Return [x, y] of the center of cell containing provided text 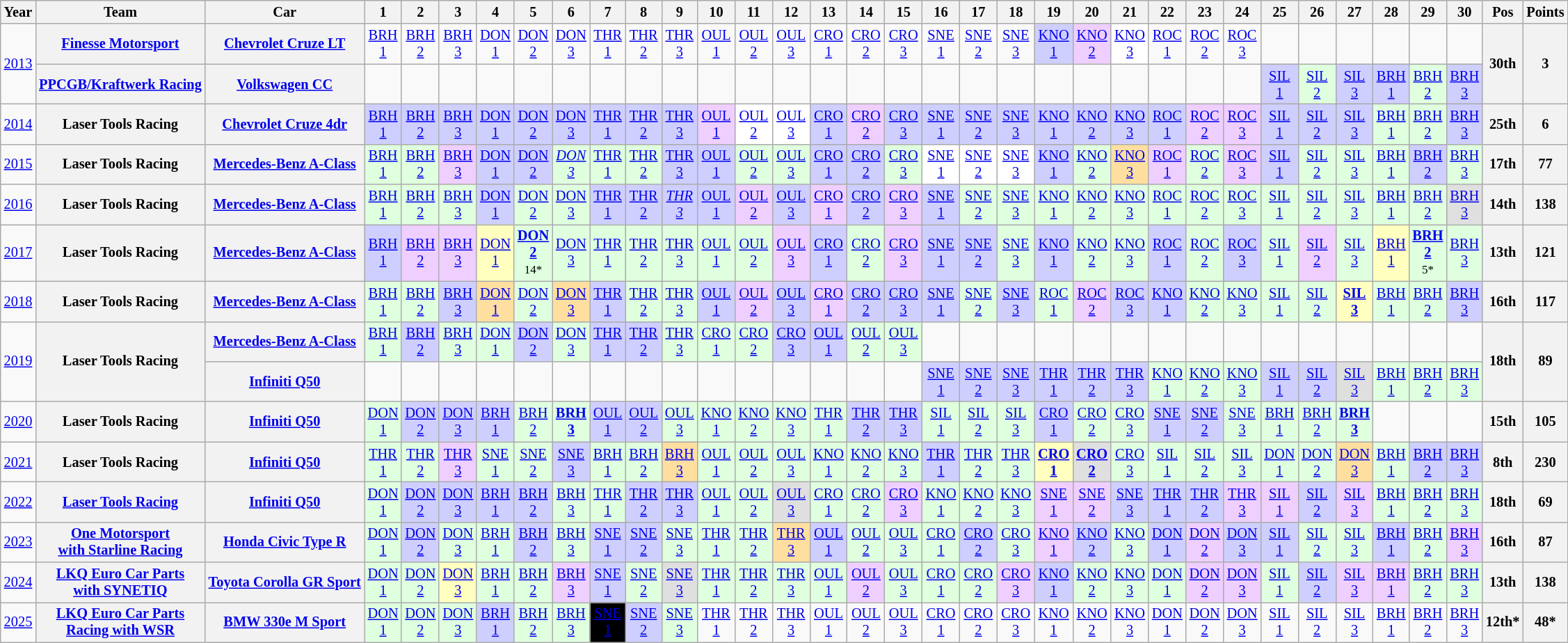
27 [1354, 12]
2017 [18, 253]
15th [1503, 422]
BMW 330e M Sport [285, 622]
14th [1503, 205]
87 [1545, 542]
9 [680, 12]
2015 [18, 164]
28 [1391, 12]
One Motorsportwith Starline Racing [120, 542]
Chevrolet Cruze 4dr [285, 124]
4 [495, 12]
2019 [18, 362]
LKQ Euro Car Parts Racing with WSR [120, 622]
29 [1428, 12]
230 [1545, 462]
Honda Civic Type R [285, 542]
12th* [1503, 622]
17th [1503, 164]
2023 [18, 542]
89 [1545, 362]
2021 [18, 462]
Team [120, 12]
77 [1545, 164]
BRH25* [1428, 253]
16 [941, 12]
18 [1016, 12]
Year [18, 12]
5 [533, 12]
2014 [18, 124]
2024 [18, 582]
14 [866, 12]
26 [1317, 12]
105 [1545, 422]
25th [1503, 124]
2018 [18, 301]
30 [1464, 12]
LKQ Euro Car Partswith SYNETIQ [120, 582]
17 [978, 12]
2 [420, 12]
22 [1167, 12]
7 [608, 12]
Toyota Corolla GR Sport [285, 582]
13 [829, 12]
10 [717, 12]
121 [1545, 253]
11 [753, 12]
2016 [18, 205]
8th [1503, 462]
19 [1053, 12]
Chevrolet Cruze LT [285, 44]
2025 [18, 622]
12 [791, 12]
DON214* [533, 253]
21 [1130, 12]
23 [1205, 12]
Car [285, 12]
Finesse Motorsport [120, 44]
2022 [18, 502]
Volkswagen CC [285, 84]
48* [1545, 622]
15 [904, 12]
20 [1092, 12]
1 [383, 12]
2020 [18, 422]
25 [1279, 12]
Pos [1503, 12]
8 [643, 12]
24 [1242, 12]
PPCGB/Kraftwerk Racing [120, 84]
117 [1545, 301]
2013 [18, 64]
30th [1503, 64]
69 [1545, 502]
Points [1545, 12]
